Identify which cell holds the provided text, then report its (X, Y) central coordinate. 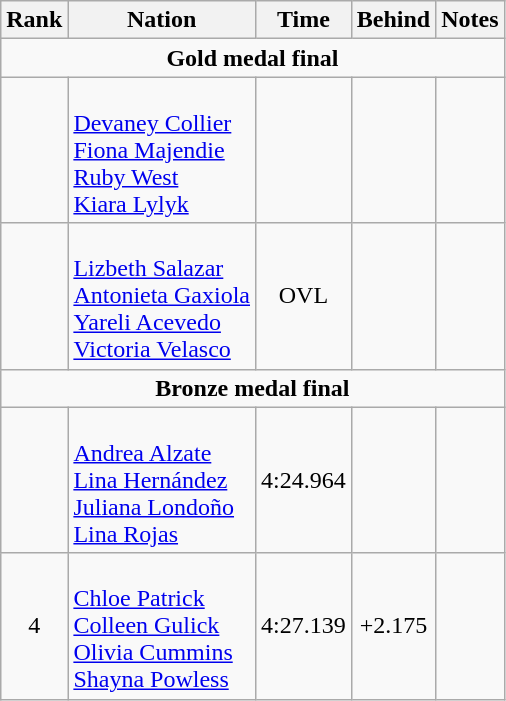
OVL (304, 296)
4 (34, 626)
Notes (470, 20)
Rank (34, 20)
Bronze medal final (252, 388)
Lizbeth SalazarAntonieta GaxiolaYareli AcevedoVictoria Velasco (162, 296)
Behind (393, 20)
Gold medal final (252, 58)
4:24.964 (304, 480)
Time (304, 20)
+2.175 (393, 626)
Nation (162, 20)
Andrea AlzateLina HernándezJuliana LondoñoLina Rojas (162, 480)
Devaney CollierFiona MajendieRuby WestKiara Lylyk (162, 150)
Chloe PatrickColleen GulickOlivia CumminsShayna Powless (162, 626)
4:27.139 (304, 626)
